From the cell containing the given text, extract its center point as (x, y) coordinate. 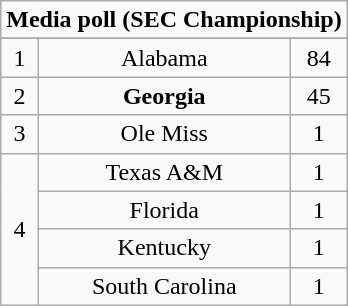
2 (20, 96)
Alabama (164, 58)
Kentucky (164, 248)
Ole Miss (164, 134)
Georgia (164, 96)
Florida (164, 210)
Texas A&M (164, 172)
Media poll (SEC Championship) (174, 20)
84 (318, 58)
3 (20, 134)
South Carolina (164, 286)
45 (318, 96)
4 (20, 229)
